Extract the (x, y) coordinate from the center of the cell holding the provided text.  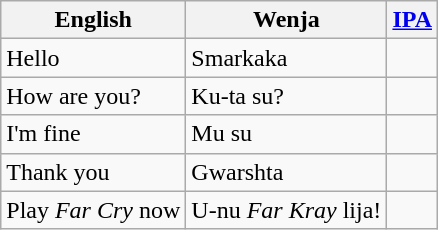
English (94, 20)
Mu su (286, 134)
I'm fine (94, 134)
Ku-ta su? (286, 96)
IPA (412, 20)
Play Far Cry now (94, 210)
Wenja (286, 20)
Hello (94, 58)
U-nu Far Kray lija! (286, 210)
Thank you (94, 172)
Smarkaka (286, 58)
How are you? (94, 96)
Gwarshta (286, 172)
